Search for the cell housing the specified text and yield its [X, Y] center coordinate. 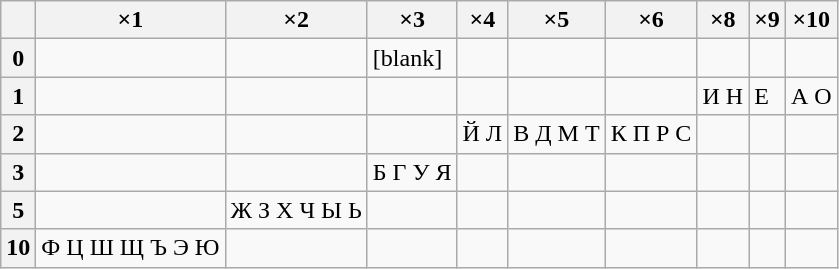
×8 [723, 20]
А О [811, 96]
Б Г У Я [412, 172]
[blank] [412, 58]
Й Л [482, 134]
И Н [723, 96]
×2 [296, 20]
5 [18, 210]
0 [18, 58]
×1 [130, 20]
2 [18, 134]
×5 [556, 20]
×4 [482, 20]
1 [18, 96]
Е [768, 96]
Ф Ц Ш Щ Ъ Э Ю [130, 248]
10 [18, 248]
×3 [412, 20]
К П Р С [651, 134]
×6 [651, 20]
Ж З Х Ч Ы Ь [296, 210]
3 [18, 172]
В Д М Т [556, 134]
×9 [768, 20]
×10 [811, 20]
